Provide the (X, Y) coordinate of the cell's center where the given text is located.  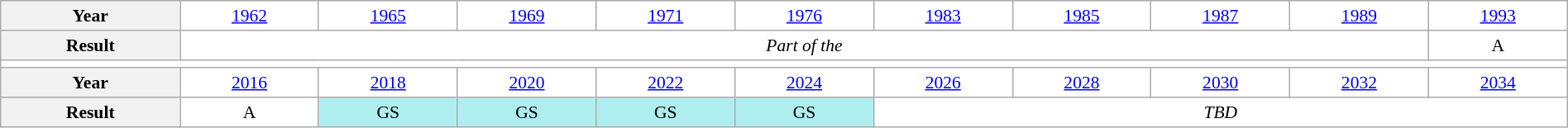
2018 (388, 83)
1976 (805, 16)
1987 (1221, 16)
2028 (1082, 83)
2020 (527, 83)
2032 (1360, 83)
1971 (666, 16)
Part of the (805, 45)
2024 (805, 83)
2034 (1498, 83)
2022 (666, 83)
1969 (527, 16)
TBD (1221, 112)
2026 (943, 83)
1983 (943, 16)
1985 (1082, 16)
1989 (1360, 16)
1965 (388, 16)
2016 (250, 83)
1993 (1498, 16)
2030 (1221, 83)
1962 (250, 16)
